Extract the (X, Y) coordinate from the center of the cell holding the provided text.  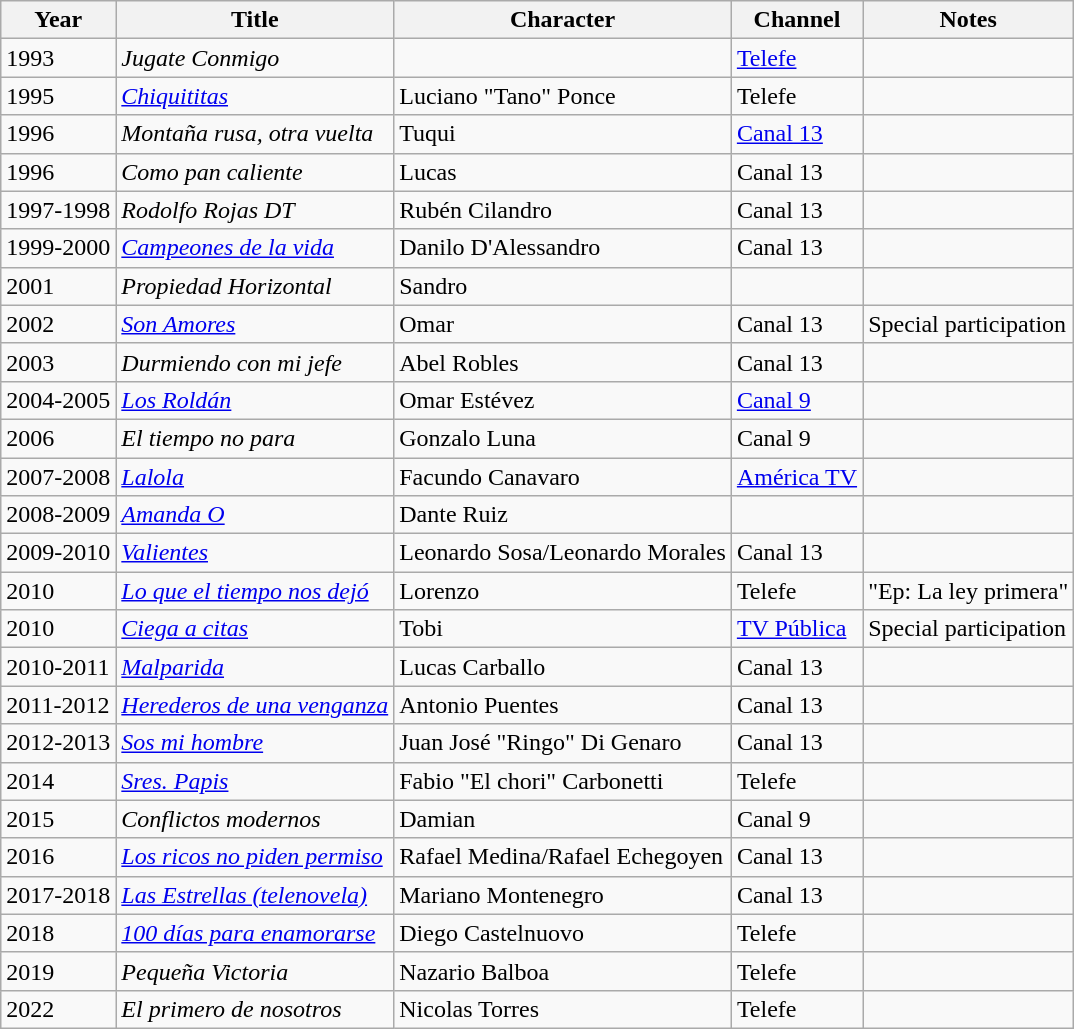
Jugate Conmigo (255, 58)
2019 (58, 971)
Abel Robles (563, 362)
Tobi (563, 629)
Durmiendo con mi jefe (255, 362)
2016 (58, 857)
2009-2010 (58, 553)
Gonzalo Luna (563, 438)
Damian (563, 819)
Rodolfo Rojas DT (255, 210)
Title (255, 20)
Fabio "El chori" Carbonetti (563, 781)
El tiempo no para (255, 438)
Notes (968, 20)
Sandro (563, 286)
2006 (58, 438)
2003 (58, 362)
1997-1998 (58, 210)
Omar Estévez (563, 400)
Campeones de la vida (255, 248)
Year (58, 20)
2018 (58, 933)
Facundo Canavaro (563, 477)
100 días para enamorarse (255, 933)
Channel (796, 20)
Propiedad Horizontal (255, 286)
2007-2008 (58, 477)
2012-2013 (58, 743)
2002 (58, 324)
Amanda O (255, 515)
2017-2018 (58, 895)
Malparida (255, 667)
Omar (563, 324)
Valientes (255, 553)
"Ep: La ley primera" (968, 591)
Lorenzo (563, 591)
2010-2011 (58, 667)
Lucas (563, 172)
Lucas Carballo (563, 667)
2004-2005 (58, 400)
Chiquititas (255, 96)
El primero de nosotros (255, 1009)
Son Amores (255, 324)
América TV (796, 477)
TV Pública (796, 629)
Herederos de una venganza (255, 705)
Rubén Cilandro (563, 210)
Antonio Puentes (563, 705)
Como pan caliente (255, 172)
2008-2009 (58, 515)
Leonardo Sosa/Leonardo Morales (563, 553)
2015 (58, 819)
Lo que el tiempo nos dejó (255, 591)
Lalola (255, 477)
Mariano Montenegro (563, 895)
2022 (58, 1009)
Montaña rusa, otra vuelta (255, 134)
Danilo D'Alessandro (563, 248)
Sos mi hombre (255, 743)
Diego Castelnuovo (563, 933)
1993 (58, 58)
Los Roldán (255, 400)
Rafael Medina/Rafael Echegoyen (563, 857)
Nicolas Torres (563, 1009)
Los ricos no piden permiso (255, 857)
Las Estrellas (telenovela) (255, 895)
Ciega a citas (255, 629)
Juan José "Ringo" Di Genaro (563, 743)
1995 (58, 96)
Dante Ruiz (563, 515)
Tuqui (563, 134)
1999-2000 (58, 248)
2001 (58, 286)
Pequeña Victoria (255, 971)
2014 (58, 781)
Conflictos modernos (255, 819)
Luciano "Tano" Ponce (563, 96)
Nazario Balboa (563, 971)
Sres. Papis (255, 781)
2011-2012 (58, 705)
Character (563, 20)
